Search for the cell housing the specified text and yield its [x, y] center coordinate. 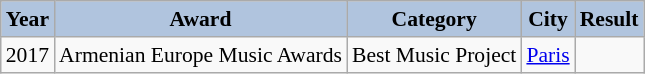
Category [434, 19]
Year [28, 19]
Result [610, 19]
2017 [28, 55]
Award [200, 19]
Armenian Europe Music Awards [200, 55]
City [548, 19]
Best Music Project [434, 55]
Paris [548, 55]
